Capture the cell that displays the provided text and extract its (X, Y) central coordinate. 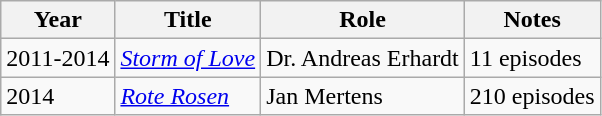
210 episodes (532, 96)
Role (363, 20)
11 episodes (532, 58)
Dr. Andreas Erhardt (363, 58)
Storm of Love (188, 58)
Notes (532, 20)
Rote Rosen (188, 96)
2014 (58, 96)
Jan Mertens (363, 96)
Title (188, 20)
Year (58, 20)
2011-2014 (58, 58)
